Provide the (x, y) coordinate of the cell's center where the given text is located.  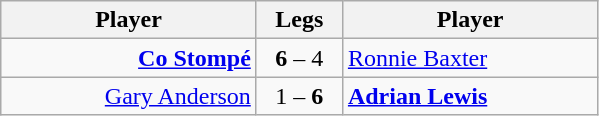
Co Stompé (129, 58)
1 – 6 (299, 96)
Legs (299, 20)
Gary Anderson (129, 96)
6 – 4 (299, 58)
Adrian Lewis (470, 96)
Ronnie Baxter (470, 58)
